Identify which cell holds the provided text, then report its [x, y] central coordinate. 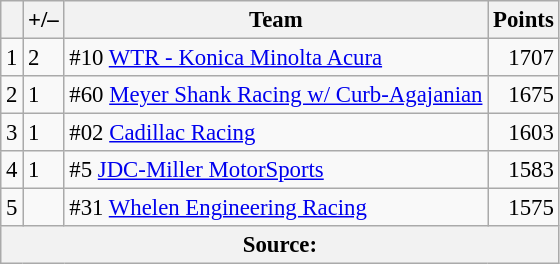
#02 Cadillac Racing [276, 133]
Points [524, 20]
5 [12, 208]
#60 Meyer Shank Racing w/ Curb-Agajanian [276, 95]
Team [276, 20]
1603 [524, 133]
Source: [280, 245]
1575 [524, 208]
1707 [524, 58]
1583 [524, 170]
#5 JDC-Miller MotorSports [276, 170]
1675 [524, 95]
4 [12, 170]
#31 Whelen Engineering Racing [276, 208]
+/– [44, 20]
#10 WTR - Konica Minolta Acura [276, 58]
3 [12, 133]
